Output the [x, y] coordinate of the center of the cell containing the given text.  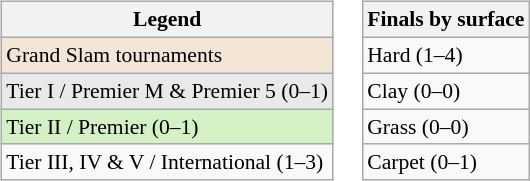
Tier II / Premier (0–1) [167, 127]
Carpet (0–1) [446, 162]
Grass (0–0) [446, 127]
Grand Slam tournaments [167, 55]
Legend [167, 20]
Hard (1–4) [446, 55]
Finals by surface [446, 20]
Tier III, IV & V / International (1–3) [167, 162]
Tier I / Premier M & Premier 5 (0–1) [167, 91]
Clay (0–0) [446, 91]
